From the cell containing the given text, extract its center point as (x, y) coordinate. 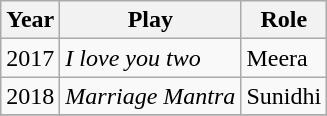
Year (30, 20)
Play (150, 20)
Role (284, 20)
I love you two (150, 58)
Meera (284, 58)
2018 (30, 96)
Sunidhi (284, 96)
Marriage Mantra (150, 96)
2017 (30, 58)
